Output the [X, Y] coordinate of the center of the cell containing the given text.  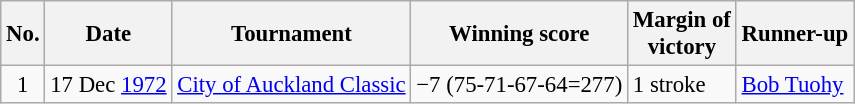
1 stroke [682, 85]
Winning score [520, 34]
−7 (75-71-67-64=277) [520, 85]
17 Dec 1972 [108, 85]
No. [23, 34]
Tournament [292, 34]
Date [108, 34]
1 [23, 85]
Margin ofvictory [682, 34]
City of Auckland Classic [292, 85]
Runner-up [794, 34]
Bob Tuohy [794, 85]
